Return [x, y] of the center of cell containing provided text 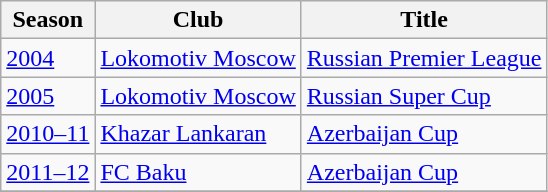
Khazar Lankaran [198, 134]
Club [198, 20]
Title [424, 20]
2010–11 [48, 134]
2011–12 [48, 172]
Season [48, 20]
2005 [48, 96]
FC Baku [198, 172]
2004 [48, 58]
Russian Premier League [424, 58]
Russian Super Cup [424, 96]
